Locate the cell with the specified text and output its (X, Y) center coordinate. 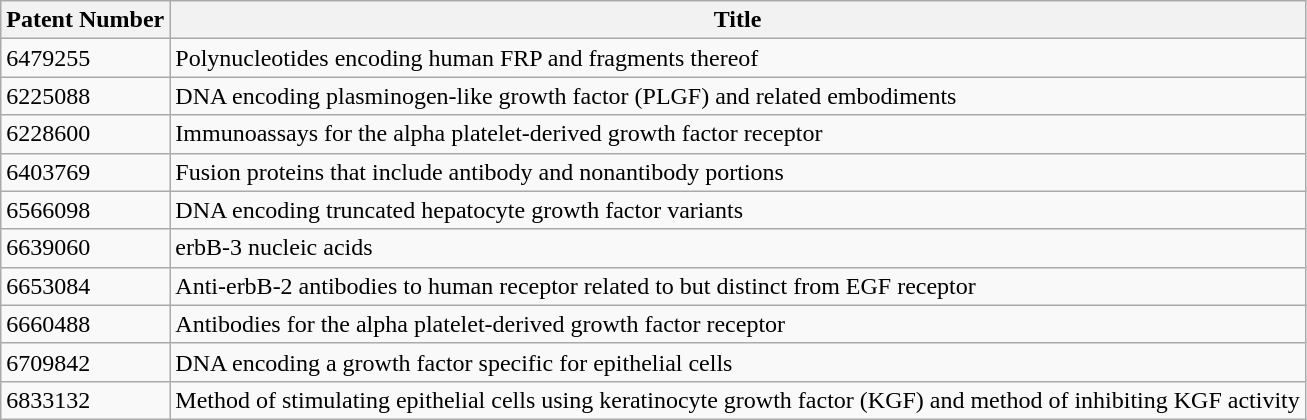
DNA encoding truncated hepatocyte growth factor variants (738, 210)
Patent Number (86, 20)
Polynucleotides encoding human FRP and fragments thereof (738, 58)
Anti-erbB-2 antibodies to human receptor related to but distinct from EGF receptor (738, 286)
6660488 (86, 324)
Title (738, 20)
6403769 (86, 172)
DNA encoding plasminogen-like growth factor (PLGF) and related embodiments (738, 96)
6228600 (86, 134)
6709842 (86, 362)
6833132 (86, 400)
erbB-3 nucleic acids (738, 248)
DNA encoding a growth factor specific for epithelial cells (738, 362)
6653084 (86, 286)
6479255 (86, 58)
6225088 (86, 96)
Fusion proteins that include antibody and nonantibody portions (738, 172)
6639060 (86, 248)
Immunoassays for the alpha platelet-derived growth factor receptor (738, 134)
Method of stimulating epithelial cells using keratinocyte growth factor (KGF) and method of inhibiting KGF activity (738, 400)
6566098 (86, 210)
Antibodies for the alpha platelet-derived growth factor receptor (738, 324)
